Scan for the cell matching the given text and deliver its [x, y] coordinate at center. 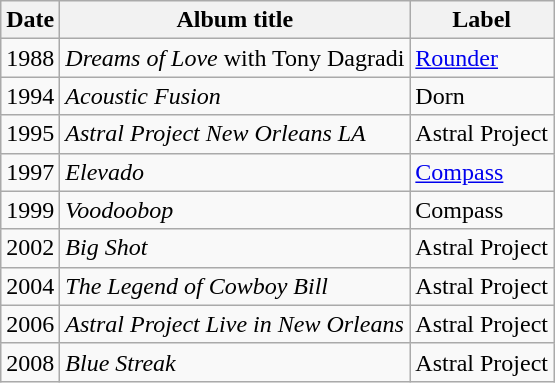
1997 [30, 172]
2002 [30, 248]
The Legend of Cowboy Bill [235, 286]
Date [30, 20]
2006 [30, 324]
Dorn [482, 96]
2004 [30, 286]
Label [482, 20]
2008 [30, 362]
Rounder [482, 58]
1988 [30, 58]
1995 [30, 134]
Elevado [235, 172]
Astral Project New Orleans LA [235, 134]
Voodoobop [235, 210]
1994 [30, 96]
Astral Project Live in New Orleans [235, 324]
Album title [235, 20]
Big Shot [235, 248]
Blue Streak [235, 362]
Dreams of Love with Tony Dagradi [235, 58]
Acoustic Fusion [235, 96]
1999 [30, 210]
